Search for the cell housing the specified text and yield its (X, Y) center coordinate. 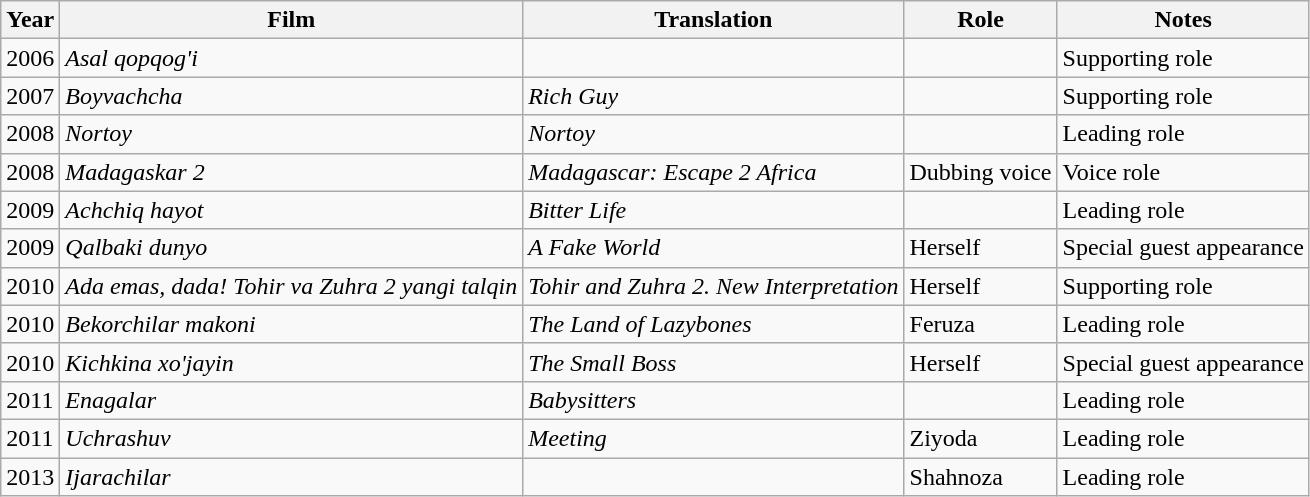
Translation (714, 20)
Shahnoza (980, 477)
Madagaskar 2 (292, 172)
2013 (30, 477)
Film (292, 20)
Feruza (980, 324)
Rich Guy (714, 96)
Madagascar: Escape 2 Africa (714, 172)
Kichkina xo'jayin (292, 362)
Qalbaki dunyo (292, 248)
2007 (30, 96)
Asal qopqog'i (292, 58)
Meeting (714, 438)
Ziyoda (980, 438)
Voice role (1183, 172)
Tohir and Zuhra 2. New Interpretation (714, 286)
Enagalar (292, 400)
The Land of Lazybones (714, 324)
Boyvachcha (292, 96)
The Small Boss (714, 362)
Bekorchilar makoni (292, 324)
Notes (1183, 20)
Ijarachilar (292, 477)
Dubbing voice (980, 172)
Uchrashuv (292, 438)
Achchiq hayot (292, 210)
2006 (30, 58)
Babysitters (714, 400)
Ada emas, dada! Tohir va Zuhra 2 yangi talqin (292, 286)
Role (980, 20)
Year (30, 20)
Bitter Life (714, 210)
A Fake World (714, 248)
